Return [x, y] of the center of cell containing provided text 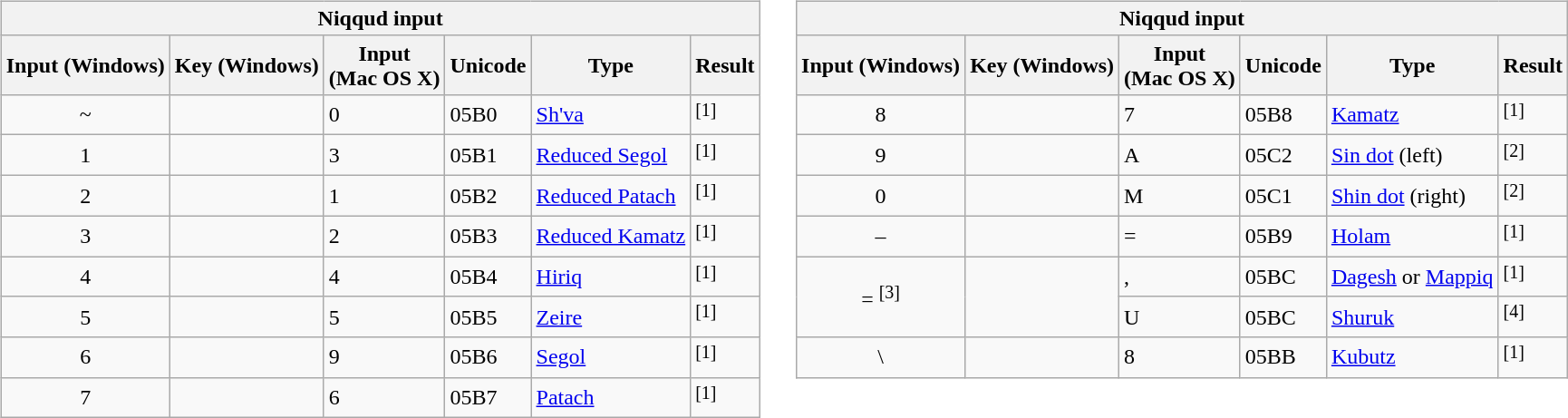
Dagesh or Mappiq [1412, 277]
Kubutz [1412, 357]
M [1180, 196]
05B8 [1283, 114]
[4] [1533, 317]
Reduced Patach [611, 196]
\ [881, 357]
– [881, 236]
05C2 [1283, 156]
05B9 [1283, 236]
Holam [1412, 236]
Shin dot (right) [1412, 196]
U [1180, 317]
05B4 [488, 277]
05B7 [488, 397]
Zeire [611, 317]
05B5 [488, 317]
Kamatz [1412, 114]
05B6 [488, 357]
= [3] [881, 297]
, [1180, 277]
= [1180, 236]
05B0 [488, 114]
A [1180, 156]
Hiriq [611, 277]
Sh'va [611, 114]
Sin dot (left) [1412, 156]
05B2 [488, 196]
~ [85, 114]
Reduced Kamatz [611, 236]
Patach [611, 397]
Shuruk [1412, 317]
05B1 [488, 156]
Reduced Segol [611, 156]
Segol [611, 357]
05C1 [1283, 196]
05BB [1283, 357]
05B3 [488, 236]
